Provide the (x, y) coordinate of the cell's center where the given text is located.  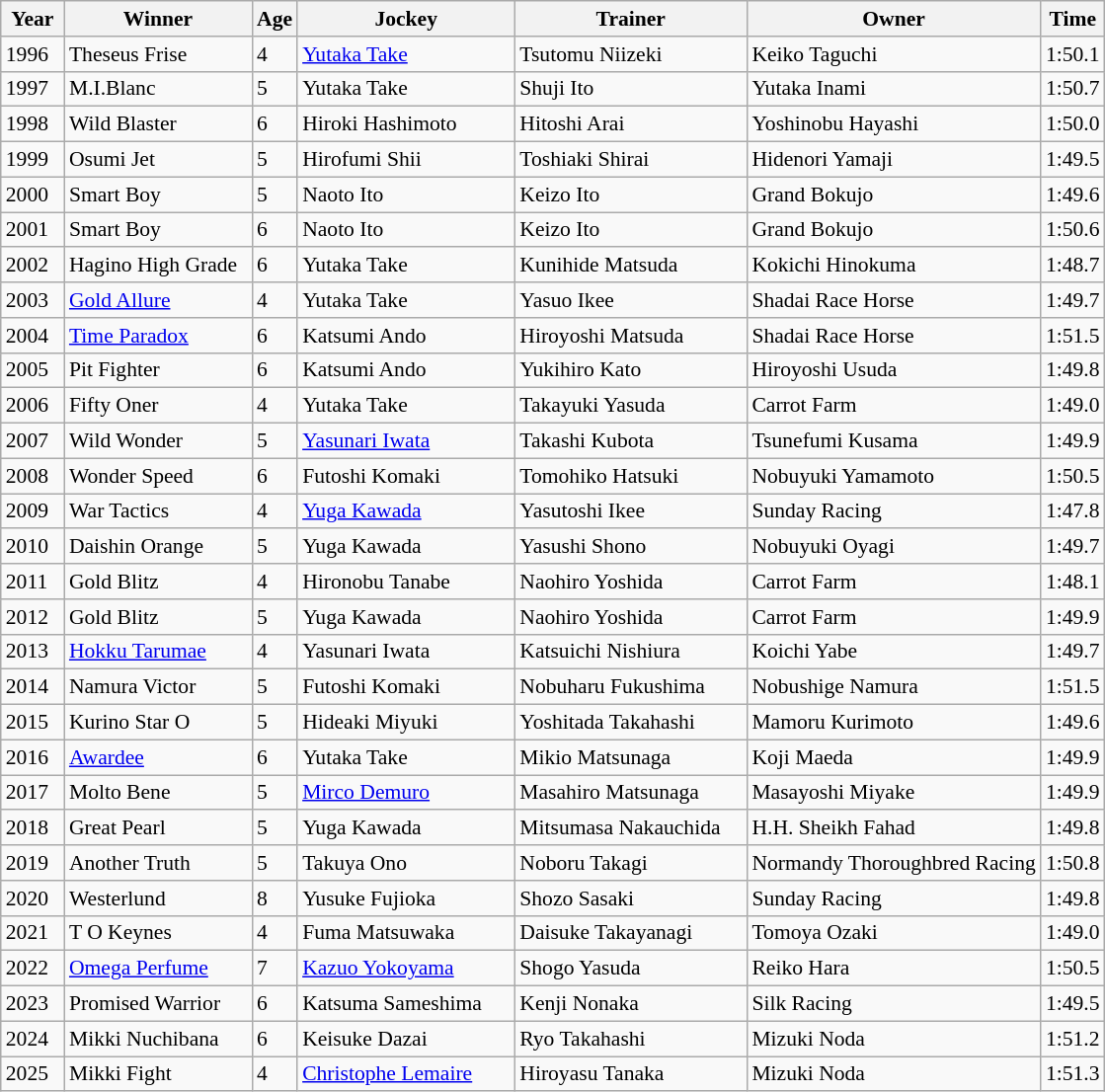
2007 (33, 441)
Theseus Frise (158, 54)
Mitsumasa Nakauchida (630, 828)
1:51.3 (1072, 1074)
1:48.7 (1072, 266)
Takayuki Yasuda (630, 406)
Noboru Takagi (630, 863)
Daishin Orange (158, 547)
Hokku Tarumae (158, 652)
Gold Allure (158, 300)
Winner (158, 19)
2012 (33, 617)
2000 (33, 195)
Hidenori Yamaji (893, 160)
Mamoru Kurimoto (893, 723)
T O Keynes (158, 933)
H.H. Sheikh Fahad (893, 828)
2025 (33, 1074)
Trainer (630, 19)
Koji Maeda (893, 757)
Tomoya Ozaki (893, 933)
Namura Victor (158, 687)
Yasutoshi Ikee (630, 511)
Normandy Thoroughbred Racing (893, 863)
Nobuharu Fukushima (630, 687)
Year (33, 19)
1:50.0 (1072, 124)
2020 (33, 898)
Yoshinobu Hayashi (893, 124)
1:50.1 (1072, 54)
Jockey (406, 19)
Shogo Yasuda (630, 969)
2023 (33, 1004)
Yusuke Fujioka (406, 898)
2001 (33, 230)
2013 (33, 652)
Age (275, 19)
Hiroki Hashimoto (406, 124)
2011 (33, 582)
Katsuichi Nishiura (630, 652)
Yasuo Ikee (630, 300)
Ryo Takahashi (630, 1039)
Hiroyoshi Usuda (893, 370)
Yoshitada Takahashi (630, 723)
Masahiro Matsunaga (630, 793)
Hironobu Tanabe (406, 582)
Pit Fighter (158, 370)
Daisuke Takayanagi (630, 933)
2017 (33, 793)
Kazuo Yokoyama (406, 969)
2010 (33, 547)
2021 (33, 933)
2014 (33, 687)
Mikki Fight (158, 1074)
1:50.6 (1072, 230)
Wonder Speed (158, 476)
Takuya Ono (406, 863)
Kurino Star O (158, 723)
2008 (33, 476)
2009 (33, 511)
Hagino High Grade (158, 266)
Kunihide Matsuda (630, 266)
Kokichi Hinokuma (893, 266)
Omega Perfume (158, 969)
2022 (33, 969)
Nobushige Namura (893, 687)
2006 (33, 406)
Toshiaki Shirai (630, 160)
Fifty Oner (158, 406)
Wild Wonder (158, 441)
Keisuke Dazai (406, 1039)
2002 (33, 266)
Time Paradox (158, 336)
War Tactics (158, 511)
Fuma Matsuwaka (406, 933)
1999 (33, 160)
Mikio Matsunaga (630, 757)
Another Truth (158, 863)
Kenji Nonaka (630, 1004)
1:47.8 (1072, 511)
Nobuyuki Yamamoto (893, 476)
Nobuyuki Oyagi (893, 547)
2019 (33, 863)
Reiko Hara (893, 969)
2024 (33, 1039)
Tsutomu Niizeki (630, 54)
Silk Racing (893, 1004)
Katsuma Sameshima (406, 1004)
Hirofumi Shii (406, 160)
Mikki Nuchibana (158, 1039)
M.I.Blanc (158, 89)
1996 (33, 54)
2018 (33, 828)
Keiko Taguchi (893, 54)
1:48.1 (1072, 582)
2003 (33, 300)
Molto Bene (158, 793)
1997 (33, 89)
Tomohiko Hatsuki (630, 476)
2015 (33, 723)
Yukihiro Kato (630, 370)
Awardee (158, 757)
Yutaka Inami (893, 89)
Westerlund (158, 898)
1:51.2 (1072, 1039)
1:50.7 (1072, 89)
Great Pearl (158, 828)
Mirco Demuro (406, 793)
1998 (33, 124)
Osumi Jet (158, 160)
Hitoshi Arai (630, 124)
8 (275, 898)
Owner (893, 19)
Shuji Ito (630, 89)
Hideaki Miyuki (406, 723)
Masayoshi Miyake (893, 793)
Time (1072, 19)
Tsunefumi Kusama (893, 441)
Hiroyasu Tanaka (630, 1074)
2016 (33, 757)
1:50.8 (1072, 863)
2005 (33, 370)
7 (275, 969)
Yasushi Shono (630, 547)
Koichi Yabe (893, 652)
Christophe Lemaire (406, 1074)
Promised Warrior (158, 1004)
Wild Blaster (158, 124)
Shozo Sasaki (630, 898)
Hiroyoshi Matsuda (630, 336)
2004 (33, 336)
Takashi Kubota (630, 441)
